Determine the (x, y) coordinate at the center of the cell enclosing the given text.  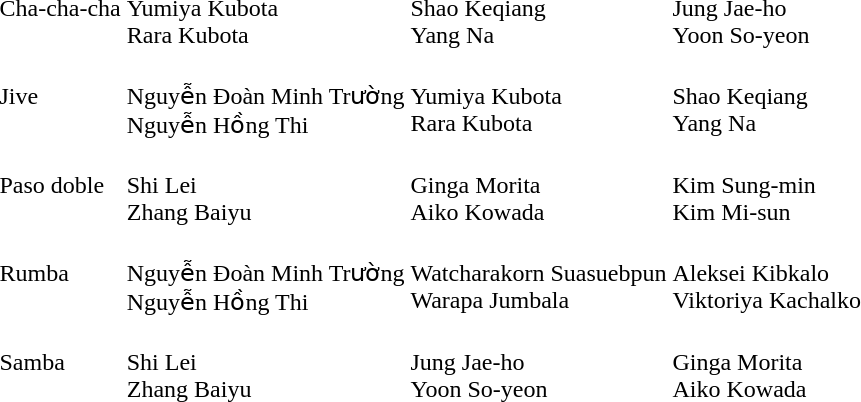
Yumiya KubotaRara Kubota (538, 96)
Shi LeiZhang Baiyu (266, 185)
Ginga MoritaAiko Kowada (538, 185)
Watcharakorn SuasuebpunWarapa Jumbala (538, 274)
